Locate the cell with the specified text and output its [X, Y] center coordinate. 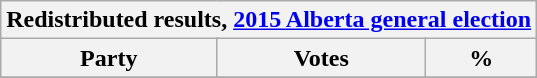
% [482, 58]
Votes [322, 58]
Party [109, 58]
Redistributed results, 2015 Alberta general election [269, 20]
